Provide the (x, y) coordinate of the cell's center where the given text is located.  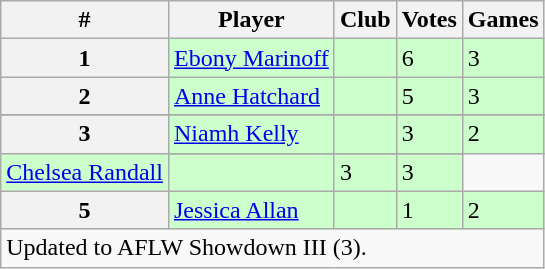
Club (365, 20)
Jessica Allan (251, 210)
Player (251, 20)
6 (429, 58)
Chelsea Randall (85, 172)
Games (503, 20)
Votes (429, 20)
# (85, 20)
Anne Hatchard (251, 96)
Updated to AFLW Showdown III (3). (272, 248)
Niamh Kelly (251, 134)
Ebony Marinoff (251, 58)
